Locate the cell with the specified text and output its (x, y) center coordinate. 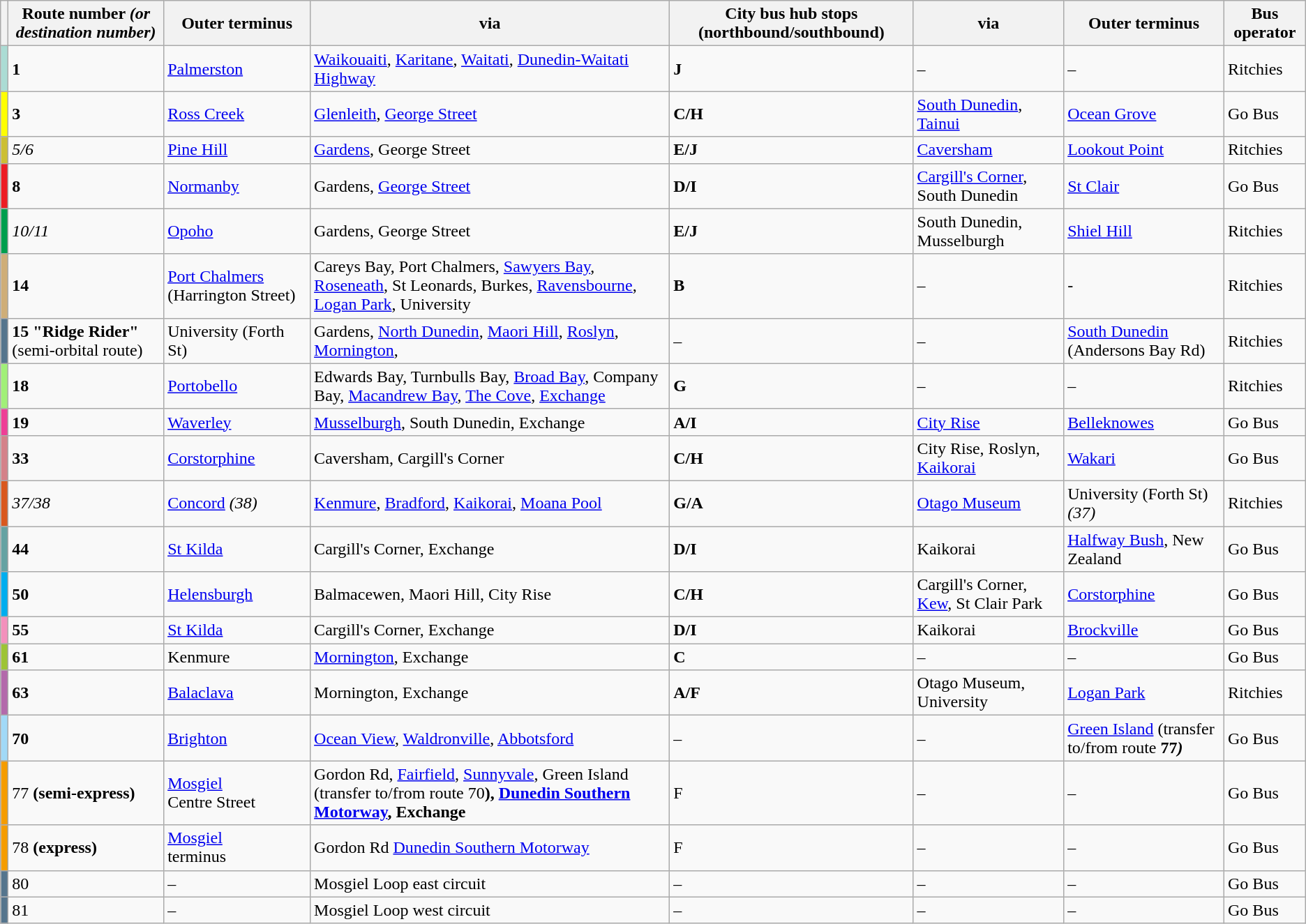
Kenmure, Bradford, Kaikorai, Moana Pool (490, 503)
78 (express) (87, 848)
14 (87, 286)
Gordon Rd Dunedin Southern Motorway (490, 848)
Musselburgh, South Dunedin, Exchange (490, 422)
South Dunedin, Musselburgh (989, 232)
Logan Park (1144, 693)
Portobello (237, 386)
Caversham (989, 150)
Kenmure (237, 657)
44 (87, 548)
81 (87, 910)
Bus operator (1266, 24)
70 (87, 738)
Concord (38) (237, 503)
Waverley (237, 422)
Route number (or destination number) (87, 24)
Mosgiel Loop east circuit (490, 884)
33 (87, 457)
Palmerston (237, 68)
Balaclava (237, 693)
77 (semi-express) (87, 793)
55 (87, 630)
Gardens, North Dunedin, Maori Hill, Roslyn, Mornington, (490, 340)
19 (87, 422)
10/11 (87, 232)
Balmacewen, Maori Hill, City Rise (490, 594)
- (1144, 286)
Ross Creek (237, 114)
Mosgielterminus (237, 848)
61 (87, 657)
Otago Museum, University (989, 693)
Wakari (1144, 457)
C (791, 657)
80 (87, 884)
Helensburgh (237, 594)
Cargill's Corner, South Dunedin (989, 185)
Careys Bay, Port Chalmers, Sawyers Bay, Roseneath, St Leonards, Burkes, Ravensbourne, Logan Park, University (490, 286)
South Dunedin, Tainui (989, 114)
Glenleith, George Street (490, 114)
Normanby (237, 185)
South Dunedin (Andersons Bay Rd) (1144, 340)
B (791, 286)
Shiel Hill (1144, 232)
Pine Hill (237, 150)
15 "Ridge Rider" (semi-orbital route) (87, 340)
Opoho (237, 232)
City Rise (989, 422)
G (791, 386)
City Rise, Roslyn, Kaikorai (989, 457)
J (791, 68)
8 (87, 185)
63 (87, 693)
37/38 (87, 503)
Ocean Grove (1144, 114)
Otago Museum (989, 503)
3 (87, 114)
A/F (791, 693)
Port Chalmers (Harrington Street) (237, 286)
St Clair (1144, 185)
Edwards Bay, Turnbulls Bay, Broad Bay, Company Bay, Macandrew Bay, The Cove, Exchange (490, 386)
Lookout Point (1144, 150)
G/A (791, 503)
Caversham, Cargill's Corner (490, 457)
Belleknowes (1144, 422)
Halfway Bush, New Zealand (1144, 548)
1 (87, 68)
Waikouaiti, Karitane, Waitati, Dunedin-Waitati Highway (490, 68)
Ocean View, Waldronville, Abbotsford (490, 738)
Cargill's Corner, Kew, St Clair Park (989, 594)
18 (87, 386)
Brockville (1144, 630)
Gordon Rd, Fairfield, Sunnyvale, Green Island (transfer to/from route 70), Dunedin Southern Motorway, Exchange (490, 793)
University (Forth St) (37) (1144, 503)
Mosgiel Loop west circuit (490, 910)
University (Forth St) (237, 340)
5/6 (87, 150)
A/I (791, 422)
Mosgiel Centre Street (237, 793)
Green Island (transfer to/from route 77) (1144, 738)
Brighton (237, 738)
City bus hub stops (northbound/southbound) (791, 24)
50 (87, 594)
